Search for the cell housing the specified text and yield its (x, y) center coordinate. 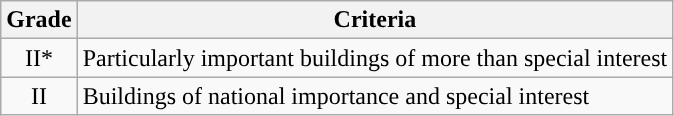
Particularly important buildings of more than special interest (375, 58)
Grade (39, 20)
Buildings of national importance and special interest (375, 96)
II* (39, 58)
II (39, 96)
Criteria (375, 20)
